Find where the given text appears and provide that cell's center as (X, Y) coordinate. 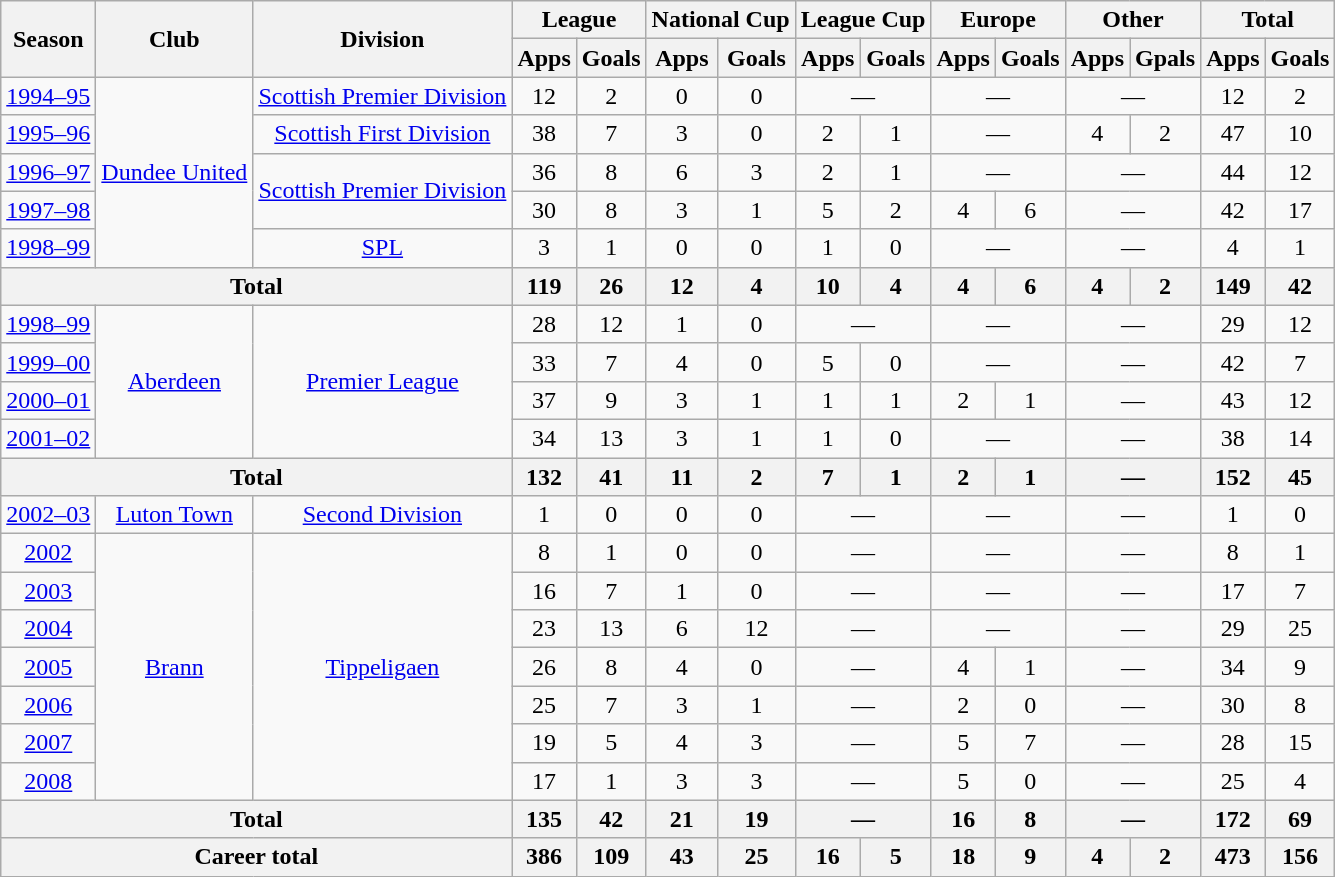
1997–98 (48, 210)
Brann (174, 667)
47 (1233, 134)
2002–03 (48, 515)
156 (1300, 857)
2006 (48, 705)
2007 (48, 743)
109 (611, 857)
172 (1233, 819)
14 (1300, 438)
Career total (256, 857)
SPL (382, 248)
1999–00 (48, 362)
2002 (48, 553)
Scottish First Division (382, 134)
Aberdeen (174, 381)
2000–01 (48, 400)
League Cup (863, 20)
135 (544, 819)
11 (682, 477)
152 (1233, 477)
18 (963, 857)
Division (382, 39)
2004 (48, 629)
41 (611, 477)
2003 (48, 591)
National Cup (720, 20)
33 (544, 362)
2001–02 (48, 438)
36 (544, 172)
473 (1233, 857)
69 (1300, 819)
League (579, 20)
Dundee United (174, 172)
37 (544, 400)
386 (544, 857)
Gpals (1166, 58)
15 (1300, 743)
Premier League (382, 381)
44 (1233, 172)
2008 (48, 781)
132 (544, 477)
23 (544, 629)
21 (682, 819)
1994–95 (48, 96)
45 (1300, 477)
149 (1233, 286)
1996–97 (48, 172)
Luton Town (174, 515)
Second Division (382, 515)
Europe (998, 20)
Other (1133, 20)
Season (48, 39)
1995–96 (48, 134)
Club (174, 39)
2005 (48, 667)
119 (544, 286)
Tippeligaen (382, 667)
